Output the (X, Y) coordinate of the center of the cell containing the given text.  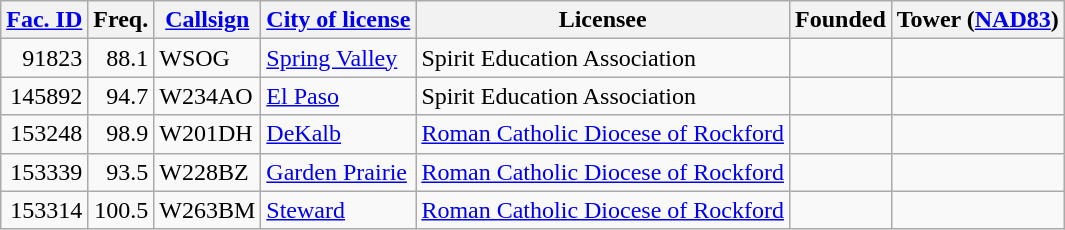
Spring Valley (338, 58)
Steward (338, 210)
100.5 (121, 210)
W201DH (208, 134)
93.5 (121, 172)
City of license (338, 20)
91823 (44, 58)
Licensee (603, 20)
145892 (44, 96)
W263BM (208, 210)
El Paso (338, 96)
Tower (NAD83) (978, 20)
DeKalb (338, 134)
94.7 (121, 96)
153314 (44, 210)
W228BZ (208, 172)
98.9 (121, 134)
Garden Prairie (338, 172)
Fac. ID (44, 20)
Callsign (208, 20)
Founded (840, 20)
W234AO (208, 96)
Freq. (121, 20)
88.1 (121, 58)
WSOG (208, 58)
153248 (44, 134)
153339 (44, 172)
